Return [X, Y] of the center of cell containing provided text 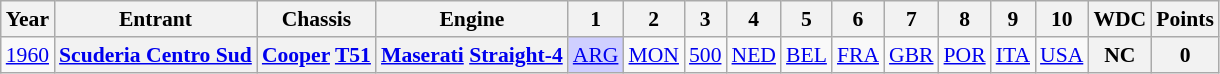
10 [1062, 19]
8 [965, 19]
Cooper T51 [316, 55]
Entrant [156, 19]
Year [28, 19]
9 [1013, 19]
BEL [806, 55]
ITA [1013, 55]
Maserati Straight-4 [472, 55]
FRA [858, 55]
MON [654, 55]
1 [596, 19]
USA [1062, 55]
WDC [1120, 19]
3 [706, 19]
4 [754, 19]
POR [965, 55]
Points [1185, 19]
NC [1120, 55]
0 [1185, 55]
Engine [472, 19]
Scuderia Centro Sud [156, 55]
ARG [596, 55]
7 [912, 19]
6 [858, 19]
NED [754, 55]
1960 [28, 55]
2 [654, 19]
GBR [912, 55]
5 [806, 19]
500 [706, 55]
Chassis [316, 19]
